Find where the given text appears and provide that cell's center as [X, Y] coordinate. 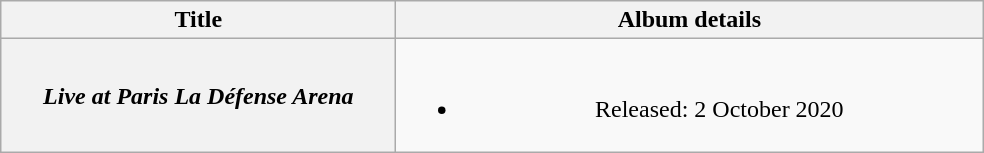
Released: 2 October 2020 [690, 96]
Album details [690, 20]
Title [198, 20]
Live at Paris La Défense Arena [198, 96]
